Pinpoint the cell where the given text exists, returning its (x, y) midpoint coordinate. 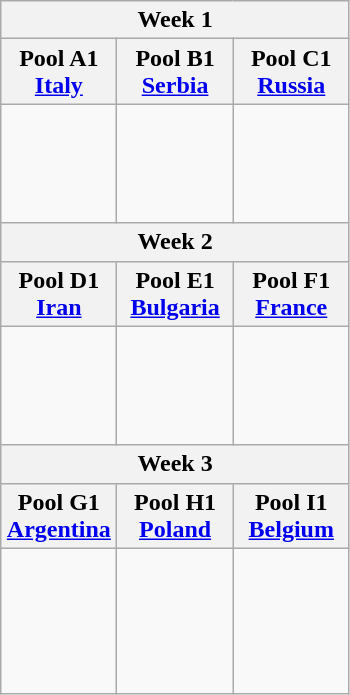
Pool E1 Bulgaria (175, 294)
Pool I1 Belgium (291, 516)
Pool C1 Russia (291, 72)
Pool D1 Iran (59, 294)
Week 1 (176, 20)
Pool G1 Argentina (59, 516)
Week 2 (176, 242)
Pool A1 Italy (59, 72)
Pool B1 Serbia (175, 72)
Pool H1 Poland (175, 516)
Pool F1 France (291, 294)
Week 3 (176, 464)
